Return the [X, Y] coordinate for the center point of the cell that contains the specified text.  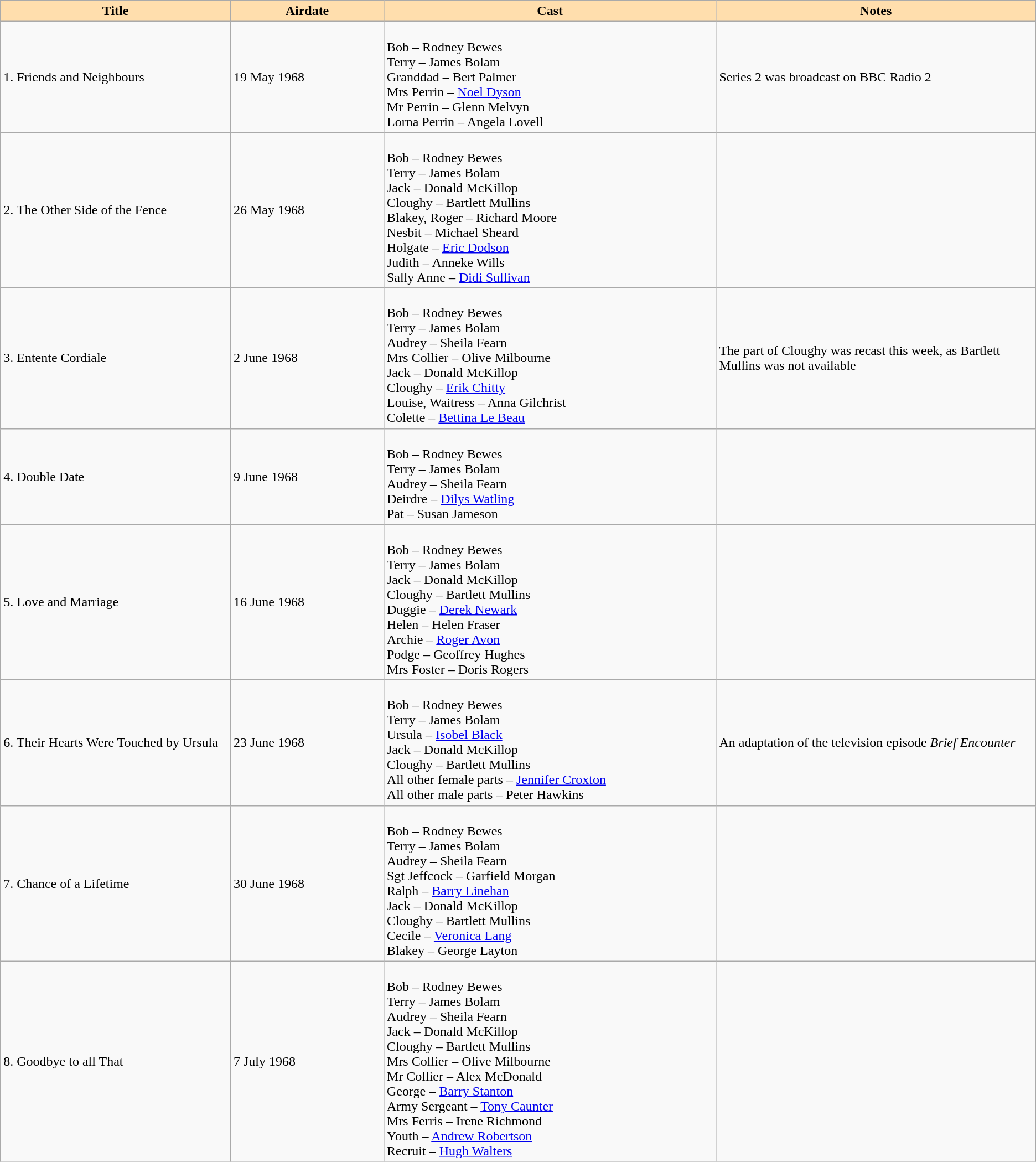
1. Friends and Neighbours [116, 77]
4. Double Date [116, 476]
26 May 1968 [307, 210]
30 June 1968 [307, 884]
7 July 1968 [307, 1061]
3. Entente Cordiale [116, 358]
2 June 1968 [307, 358]
Title [116, 11]
An adaptation of the television episode Brief Encounter [876, 743]
The part of Cloughy was recast this week, as Bartlett Mullins was not available [876, 358]
Bob – Rodney Bewes Terry – James Bolam Audrey – Sheila Fearn Deirdre – Dilys Watling Pat – Susan Jameson [550, 476]
2. The Other Side of the Fence [116, 210]
Airdate [307, 11]
5. Love and Marriage [116, 602]
Series 2 was broadcast on BBC Radio 2 [876, 77]
23 June 1968 [307, 743]
7. Chance of a Lifetime [116, 884]
9 June 1968 [307, 476]
Notes [876, 11]
8. Goodbye to all That [116, 1061]
6. Their Hearts Were Touched by Ursula [116, 743]
Cast [550, 11]
Bob – Rodney Bewes Terry – James Bolam Granddad – Bert Palmer Mrs Perrin – Noel Dyson Mr Perrin – Glenn Melvyn Lorna Perrin – Angela Lovell [550, 77]
19 May 1968 [307, 77]
16 June 1968 [307, 602]
